Provide the (X, Y) coordinate of the cell's center where the given text is located.  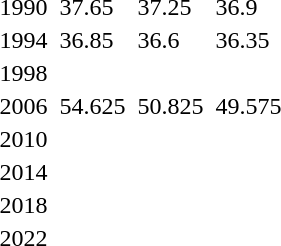
50.825 (170, 106)
36.6 (170, 40)
36.85 (92, 40)
54.625 (92, 106)
